Capture the cell that displays the provided text and extract its [X, Y] central coordinate. 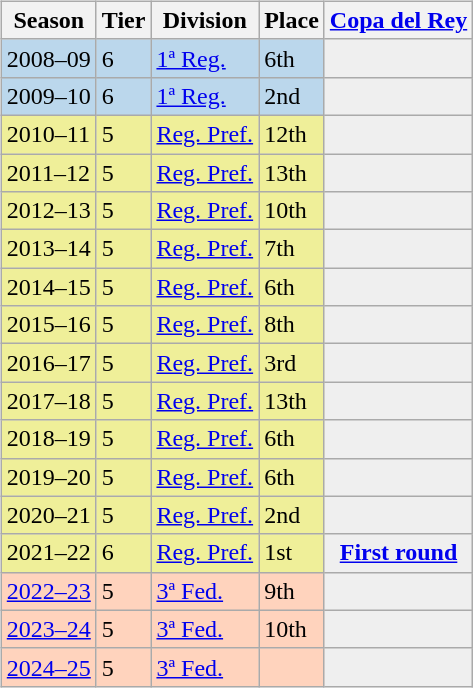
7th [292, 249]
12th [292, 134]
Division [205, 20]
2016–17 [48, 363]
8th [292, 325]
Place [292, 20]
2013–14 [48, 249]
2010–11 [48, 134]
1st [292, 553]
2022–23 [48, 591]
First round [398, 553]
2017–18 [48, 401]
9th [292, 591]
2020–21 [48, 515]
2008–09 [48, 58]
Season [48, 20]
2023–24 [48, 629]
2018–19 [48, 439]
2009–10 [48, 96]
3rd [292, 363]
2012–13 [48, 211]
2021–22 [48, 553]
2015–16 [48, 325]
2024–25 [48, 667]
2011–12 [48, 173]
Tier [124, 20]
Copa del Rey [398, 20]
2019–20 [48, 477]
2014–15 [48, 287]
